Pinpoint the cell where the given text exists, returning its (x, y) midpoint coordinate. 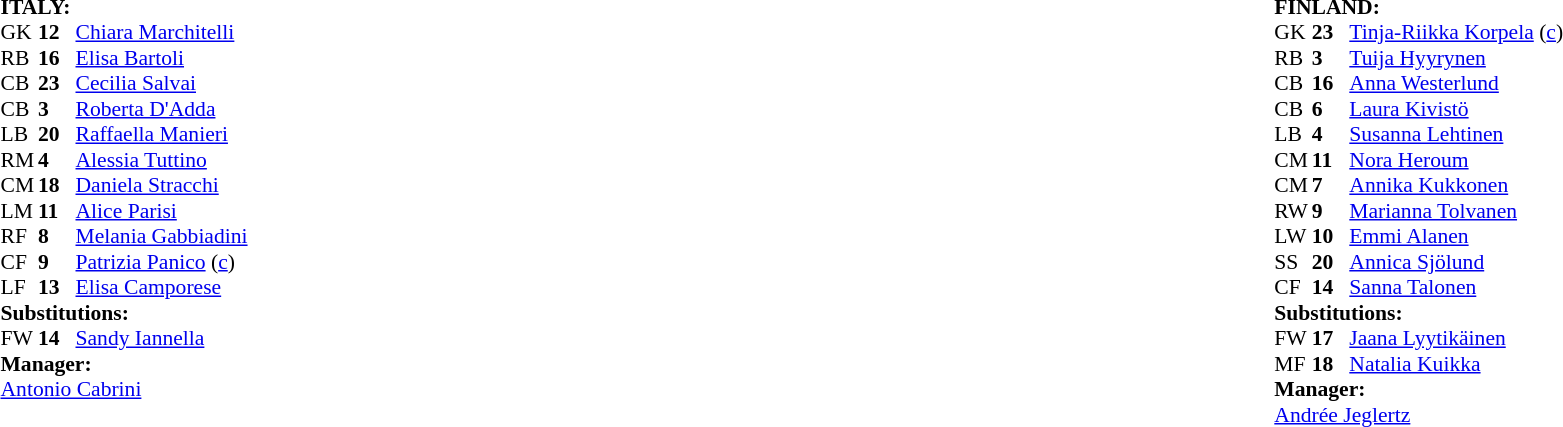
Melania Gabbiadini (162, 237)
8 (57, 237)
Anna Westerlund (1456, 83)
SS (1293, 262)
7 (1331, 185)
Raffaella Manieri (162, 135)
Susanna Lehtinen (1456, 135)
LM (19, 211)
LW (1293, 237)
Elisa Bartoli (162, 58)
6 (1331, 109)
Roberta D'Adda (162, 109)
Natalia Kuikka (1456, 364)
12 (57, 33)
Antonio Cabrini (124, 389)
Annica Sjölund (1456, 262)
Chiara Marchitelli (162, 33)
Jaana Lyytikäinen (1456, 339)
Annika Kukkonen (1456, 185)
10 (1331, 237)
Tuija Hyyrynen (1456, 58)
Marianna Tolvanen (1456, 211)
RM (19, 160)
Cecilia Salvai (162, 83)
17 (1331, 339)
Elisa Camporese (162, 287)
LF (19, 287)
Patrizia Panico (c) (162, 262)
Sanna Talonen (1456, 287)
MF (1293, 364)
Daniela Stracchi (162, 185)
Emmi Alanen (1456, 237)
Alice Parisi (162, 211)
Nora Heroum (1456, 160)
Tinja-Riikka Korpela (c) (1456, 33)
RW (1293, 211)
13 (57, 287)
Laura Kivistö (1456, 109)
Alessia Tuttino (162, 160)
Sandy Iannella (162, 339)
RF (19, 237)
